Capture the cell that displays the provided text and extract its [X, Y] central coordinate. 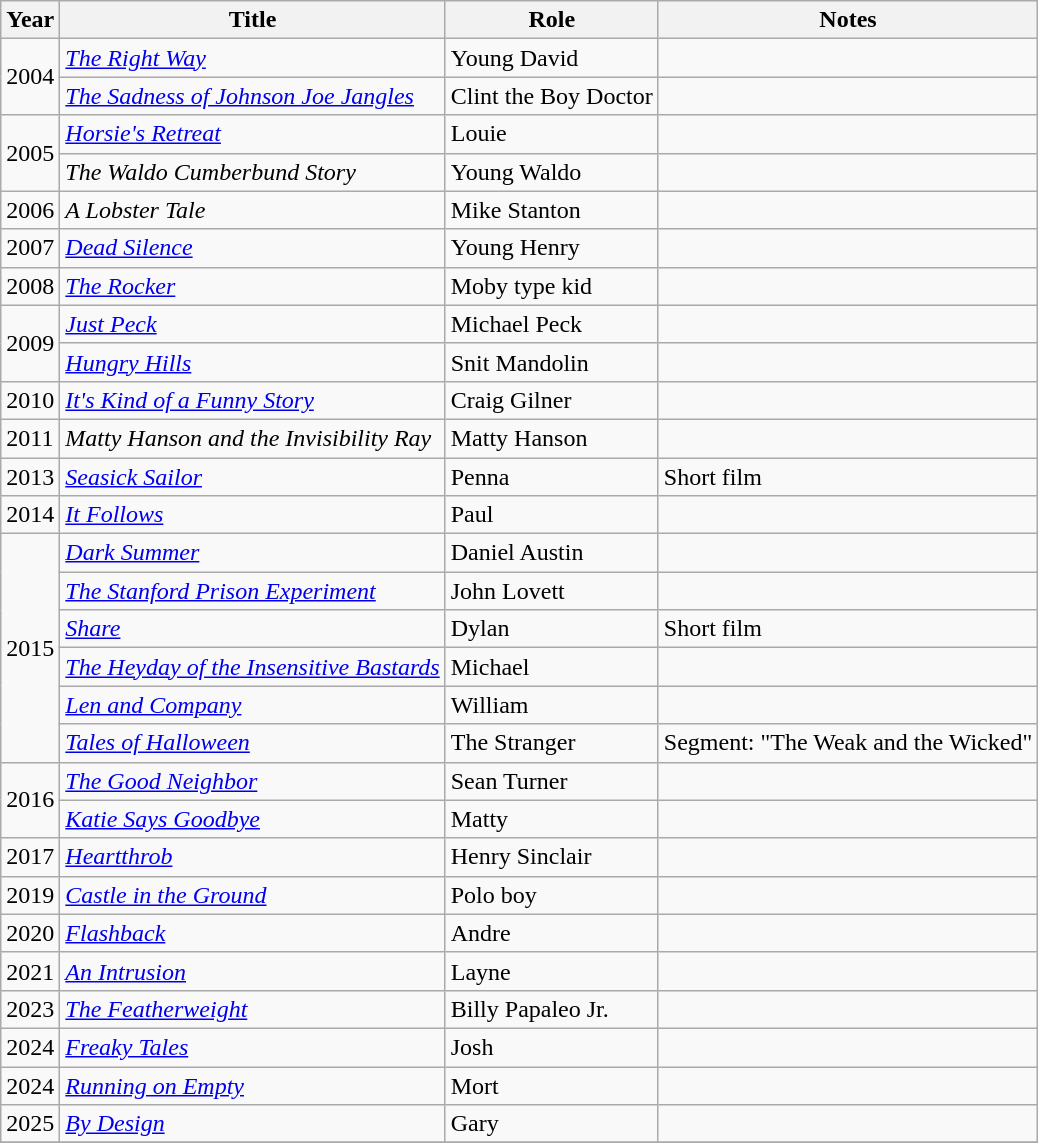
2017 [30, 857]
Mike Stanton [552, 210]
2007 [30, 248]
Polo boy [552, 895]
The Stanford Prison Experiment [252, 591]
Hungry Hills [252, 362]
Running on Empty [252, 1085]
Gary [552, 1124]
2009 [30, 343]
The Featherweight [252, 1009]
2011 [30, 438]
The Sadness of Johnson Joe Jangles [252, 96]
2020 [30, 933]
Dylan [552, 629]
2019 [30, 895]
Flashback [252, 933]
Young David [552, 58]
The Stranger [552, 743]
Paul [552, 515]
Craig Gilner [552, 400]
Matty Hanson [552, 438]
The Heyday of the Insensitive Bastards [252, 667]
Horsie's Retreat [252, 134]
Andre [552, 933]
2006 [30, 210]
William [552, 705]
Role [552, 20]
Seasick Sailor [252, 477]
Matty Hanson and the Invisibility Ray [252, 438]
2021 [30, 971]
A Lobster Tale [252, 210]
Henry Sinclair [552, 857]
Year [30, 20]
By Design [252, 1124]
Castle in the Ground [252, 895]
2004 [30, 77]
Just Peck [252, 324]
Dark Summer [252, 553]
The Good Neighbor [252, 781]
Matty [552, 819]
Layne [552, 971]
Katie Says Goodbye [252, 819]
Mort [552, 1085]
Notes [848, 20]
2008 [30, 286]
Segment: "The Weak and the Wicked" [848, 743]
Louie [552, 134]
The Waldo Cumberbund Story [252, 172]
2010 [30, 400]
The Right Way [252, 58]
John Lovett [552, 591]
Dead Silence [252, 248]
Clint the Boy Doctor [552, 96]
Snit Mandolin [552, 362]
Josh [552, 1047]
2014 [30, 515]
Tales of Halloween [252, 743]
Michael [552, 667]
2005 [30, 153]
Share [252, 629]
2023 [30, 1009]
Len and Company [252, 705]
Sean Turner [552, 781]
Moby type kid [552, 286]
Young Waldo [552, 172]
2016 [30, 800]
Penna [552, 477]
Billy Papaleo Jr. [552, 1009]
2015 [30, 648]
Daniel Austin [552, 553]
2013 [30, 477]
An Intrusion [252, 971]
Freaky Tales [252, 1047]
It's Kind of a Funny Story [252, 400]
Young Henry [552, 248]
Title [252, 20]
2025 [30, 1124]
The Rocker [252, 286]
It Follows [252, 515]
Heartthrob [252, 857]
Michael Peck [552, 324]
